Provide the (x, y) coordinate of the cell's center where the given text is located.  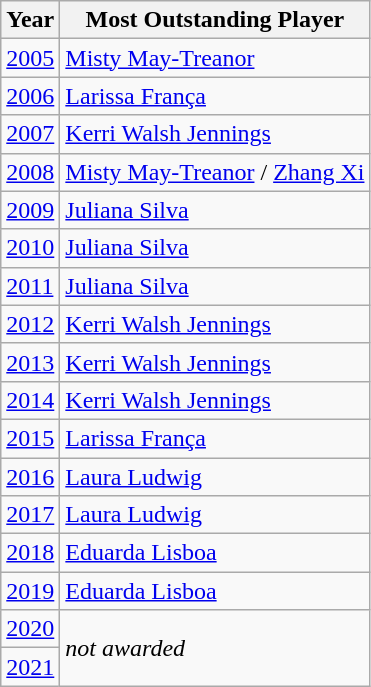
2016 (30, 477)
Year (30, 20)
2021 (30, 667)
2008 (30, 172)
Most Outstanding Player (215, 20)
2011 (30, 286)
2006 (30, 96)
2007 (30, 134)
2005 (30, 58)
2018 (30, 553)
2013 (30, 362)
2012 (30, 324)
not awarded (215, 648)
2017 (30, 515)
2020 (30, 629)
Misty May-Treanor (215, 58)
2010 (30, 248)
2014 (30, 400)
Misty May-Treanor / Zhang Xi (215, 172)
2009 (30, 210)
2015 (30, 438)
2019 (30, 591)
